Identify which cell holds the provided text, then report its [x, y] central coordinate. 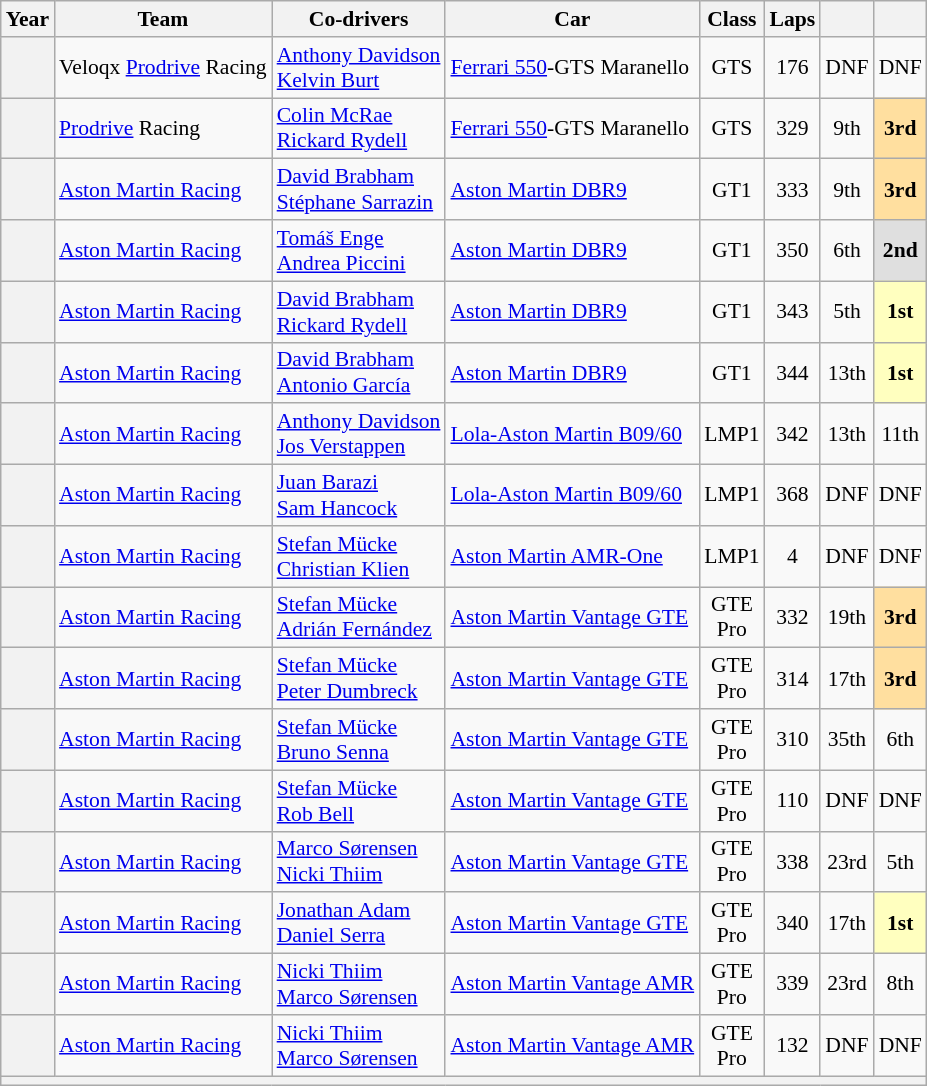
339 [793, 984]
Veloqx Prodrive Racing [163, 68]
Year [28, 19]
332 [793, 618]
350 [793, 250]
Co-drivers [359, 19]
Jonathan Adam Daniel Serra [359, 924]
David Brabham Stéphane Sarrazin [359, 190]
Class [732, 19]
Aston Martin AMR-One [572, 556]
Juan Barazi Sam Hancock [359, 496]
Laps [793, 19]
4 [793, 556]
344 [793, 372]
342 [793, 434]
Prodrive Racing [163, 128]
Car [572, 19]
329 [793, 128]
Anthony Davidson Jos Verstappen [359, 434]
Marco Sørensen Nicki Thiim [359, 862]
8th [900, 984]
110 [793, 800]
19th [846, 618]
368 [793, 496]
David Brabham Rickard Rydell [359, 312]
Team [163, 19]
310 [793, 740]
314 [793, 678]
Colin McRae Rickard Rydell [359, 128]
Stefan Mücke Bruno Senna [359, 740]
Stefan Mücke Peter Dumbreck [359, 678]
Stefan Mücke Adrián Fernández [359, 618]
2nd [900, 250]
338 [793, 862]
35th [846, 740]
Anthony Davidson Kelvin Burt [359, 68]
11th [900, 434]
Stefan Mücke Christian Klien [359, 556]
340 [793, 924]
176 [793, 68]
Stefan Mücke Rob Bell [359, 800]
David Brabham Antonio García [359, 372]
132 [793, 1046]
343 [793, 312]
Tomáš Enge Andrea Piccini [359, 250]
333 [793, 190]
